Pinpoint the cell where the given text exists, returning its (X, Y) midpoint coordinate. 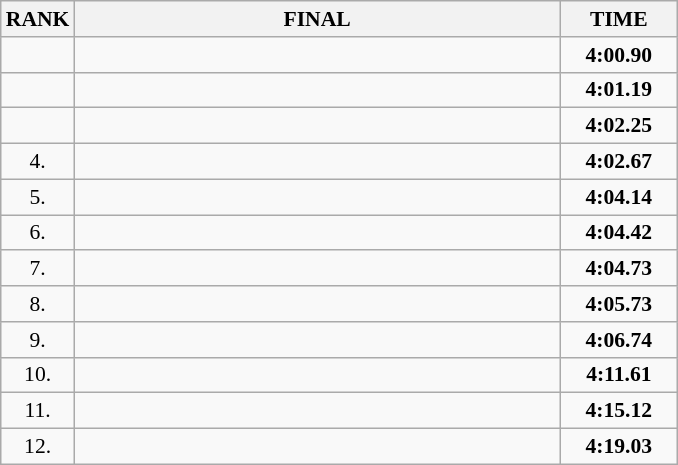
10. (38, 375)
6. (38, 233)
4:02.67 (619, 162)
12. (38, 447)
4:00.90 (619, 55)
RANK (38, 19)
11. (38, 411)
FINAL (316, 19)
4:19.03 (619, 447)
4:04.14 (619, 197)
TIME (619, 19)
4:02.25 (619, 126)
7. (38, 269)
4:05.73 (619, 304)
4:04.73 (619, 269)
5. (38, 197)
8. (38, 304)
4:06.74 (619, 340)
4. (38, 162)
4:04.42 (619, 233)
4:01.19 (619, 90)
9. (38, 340)
4:15.12 (619, 411)
4:11.61 (619, 375)
